Pinpoint the cell where the given text exists, returning its [x, y] midpoint coordinate. 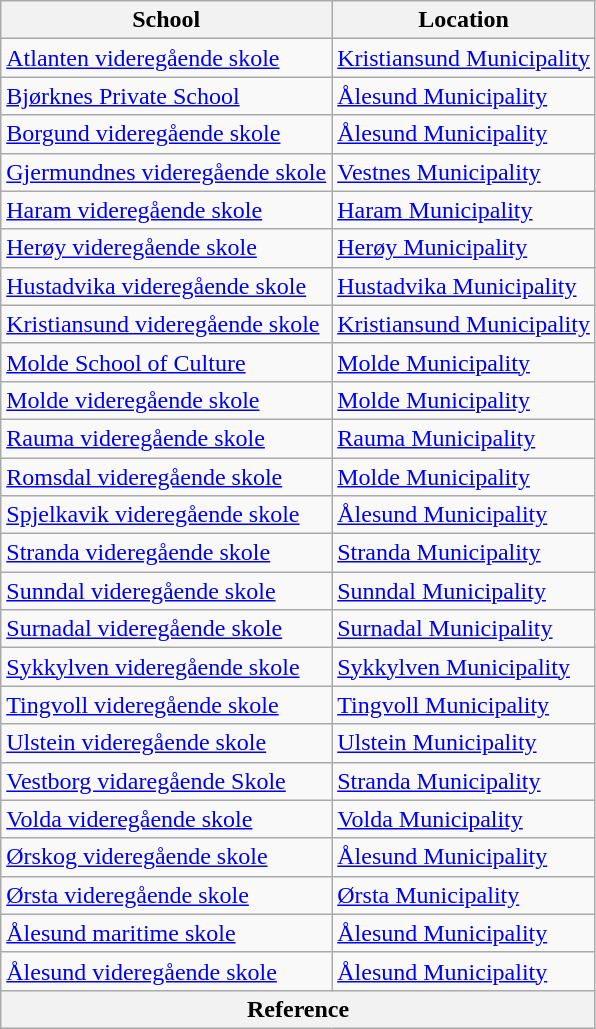
Molde videregående skole [166, 400]
Herøy Municipality [464, 248]
Haram Municipality [464, 210]
Herøy videregående skole [166, 248]
Sunndal videregående skole [166, 591]
Ulstein Municipality [464, 743]
Hustadvika videregående skole [166, 286]
Vestnes Municipality [464, 172]
Stranda videregående skole [166, 553]
Ålesund videregående skole [166, 971]
Volda Municipality [464, 819]
Location [464, 20]
Volda videregående skole [166, 819]
School [166, 20]
Ålesund maritime skole [166, 933]
Rauma videregående skole [166, 438]
Bjørknes Private School [166, 96]
Sunndal Municipality [464, 591]
Atlanten videregående skole [166, 58]
Sykkylven videregående skole [166, 667]
Ørsta Municipality [464, 895]
Surnadal videregående skole [166, 629]
Romsdal videregående skole [166, 477]
Ørskog videregående skole [166, 857]
Rauma Municipality [464, 438]
Gjermundnes videregående skole [166, 172]
Kristiansund videregående skole [166, 324]
Vestborg vidaregående Skole [166, 781]
Reference [298, 1009]
Spjelkavik videregående skole [166, 515]
Haram videregående skole [166, 210]
Tingvoll videregående skole [166, 705]
Hustadvika Municipality [464, 286]
Ørsta videregående skole [166, 895]
Borgund videregående skole [166, 134]
Ulstein videregående skole [166, 743]
Tingvoll Municipality [464, 705]
Surnadal Municipality [464, 629]
Molde School of Culture [166, 362]
Sykkylven Municipality [464, 667]
